From the cell containing the given text, extract its center point as (x, y) coordinate. 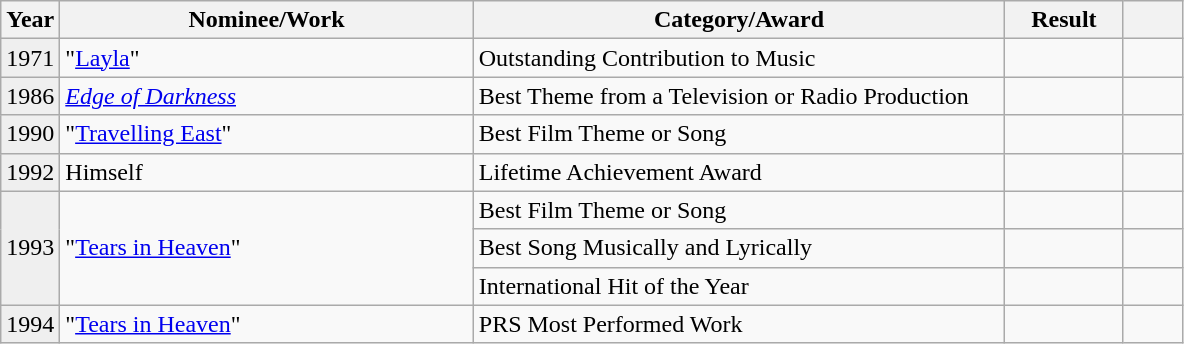
1990 (30, 134)
International Hit of the Year (739, 286)
Himself (266, 172)
1993 (30, 248)
Best Theme from a Television or Radio Production (739, 96)
Edge of Darkness (266, 96)
Nominee/Work (266, 20)
1971 (30, 58)
Category/Award (739, 20)
1986 (30, 96)
Lifetime Achievement Award (739, 172)
Outstanding Contribution to Music (739, 58)
"Travelling East" (266, 134)
"Layla" (266, 58)
1994 (30, 324)
Best Song Musically and Lyrically (739, 248)
Year (30, 20)
1992 (30, 172)
PRS Most Performed Work (739, 324)
Result (1064, 20)
